Search for the cell housing the specified text and yield its [X, Y] center coordinate. 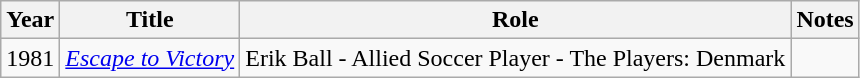
Role [516, 20]
Notes [825, 20]
Title [150, 20]
Year [30, 20]
1981 [30, 58]
Erik Ball - Allied Soccer Player - The Players: Denmark [516, 58]
Escape to Victory [150, 58]
